Locate the cell with the specified text and output its (x, y) center coordinate. 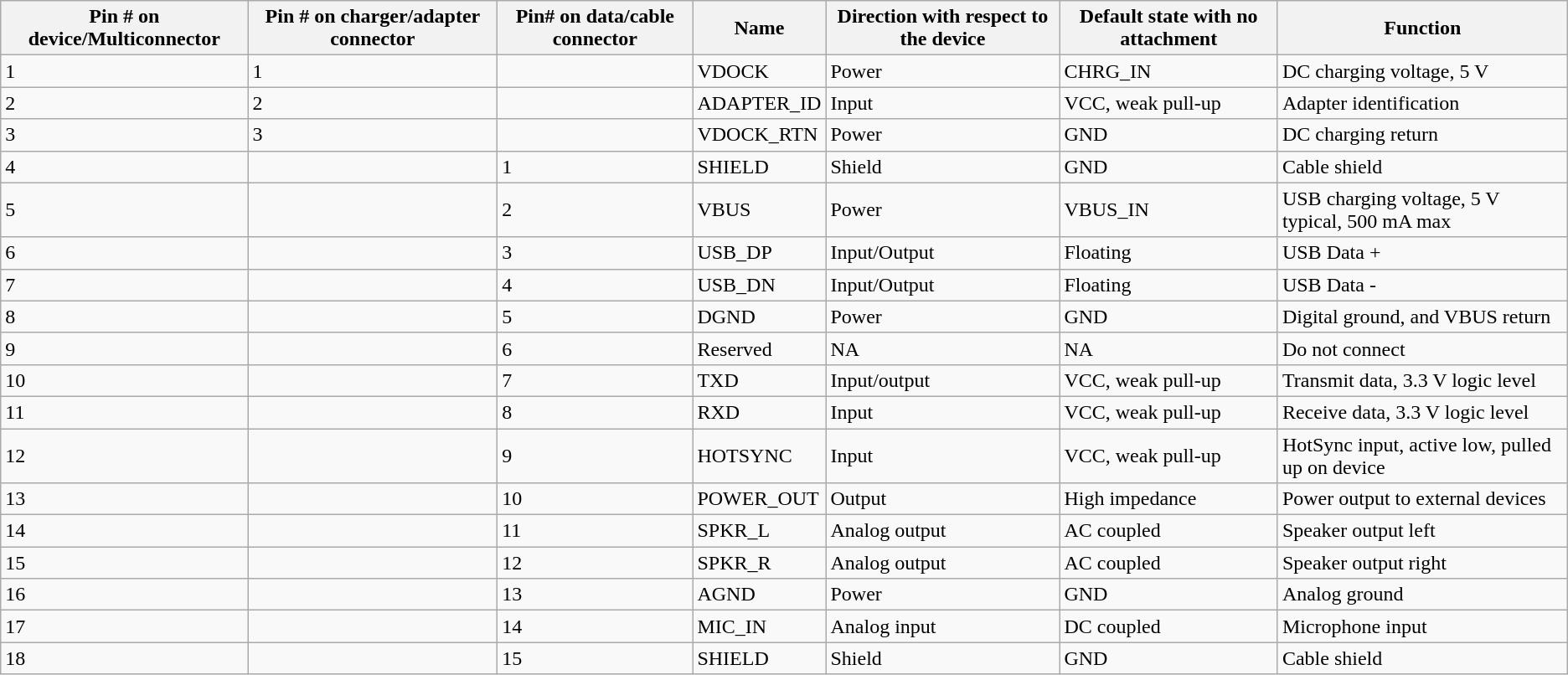
USB_DP (759, 253)
Adapter identification (1422, 103)
HotSync input, active low, pulled up on device (1422, 456)
Name (759, 28)
VBUS_IN (1169, 209)
Pin# on data/cable connector (595, 28)
Power output to external devices (1422, 499)
VDOCK_RTN (759, 135)
USB charging voltage, 5 V typical, 500 mA max (1422, 209)
Function (1422, 28)
Microphone input (1422, 626)
RXD (759, 412)
Pin # on device/Multiconnector (124, 28)
CHRG_IN (1169, 71)
Speaker output right (1422, 563)
Pin # on charger/adapter connector (373, 28)
USB Data - (1422, 285)
Analog input (943, 626)
DC charging return (1422, 135)
Reserved (759, 348)
Default state with no attachment (1169, 28)
SPKR_L (759, 531)
High impedance (1169, 499)
Output (943, 499)
Input/output (943, 380)
Direction with respect to the device (943, 28)
USB Data + (1422, 253)
Speaker output left (1422, 531)
Do not connect (1422, 348)
MIC_IN (759, 626)
Transmit data, 3.3 V logic level (1422, 380)
DC charging voltage, 5 V (1422, 71)
DC coupled (1169, 626)
Receive data, 3.3 V logic level (1422, 412)
16 (124, 595)
POWER_OUT (759, 499)
DGND (759, 317)
Digital ground, and VBUS return (1422, 317)
17 (124, 626)
ADAPTER_ID (759, 103)
Analog ground (1422, 595)
TXD (759, 380)
18 (124, 658)
HOTSYNC (759, 456)
VDOCK (759, 71)
USB_DN (759, 285)
VBUS (759, 209)
SPKR_R (759, 563)
AGND (759, 595)
